Return the (x, y) coordinate for the center point of the cell that contains the specified text.  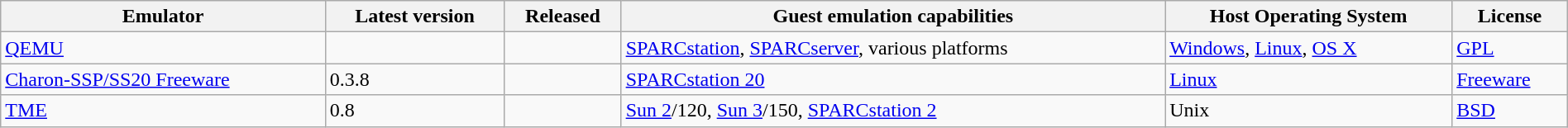
TME (164, 111)
Host Operating System (1308, 17)
SPARCstation, SPARCserver, various platforms (893, 48)
Latest version (414, 17)
QEMU (164, 48)
Charon-SSP/SS20 Freeware (164, 79)
Linux (1308, 79)
0.8 (414, 111)
License (1510, 17)
Windows, Linux, OS X (1308, 48)
Guest emulation capabilities (893, 17)
Freeware (1510, 79)
Sun 2/120, Sun 3/150, SPARCstation 2 (893, 111)
BSD (1510, 111)
Released (562, 17)
GPL (1510, 48)
Unix (1308, 111)
0.3.8 (414, 79)
SPARCstation 20 (893, 79)
Emulator (164, 17)
